Determine the (x, y) coordinate at the center of the cell enclosing the given text.  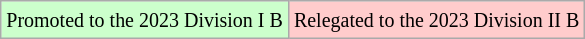
Relegated to the 2023 Division II B (436, 20)
Promoted to the 2023 Division I B (145, 20)
